Find where the given text appears and provide that cell's center as [X, Y] coordinate. 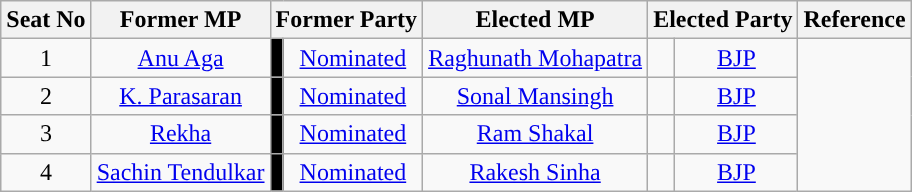
Raghunath Mohapatra [536, 58]
4 [46, 172]
3 [46, 134]
Ram Shakal [536, 134]
Former MP [180, 20]
Seat No [46, 20]
Anu Aga [180, 58]
Sonal Mansingh [536, 96]
Rekha [180, 134]
Elected Party [723, 20]
Reference [854, 20]
Former Party [346, 20]
1 [46, 58]
Sachin Tendulkar [180, 172]
Rakesh Sinha [536, 172]
K. Parasaran [180, 96]
Elected MP [536, 20]
2 [46, 96]
